Locate the cell with the specified text and output its (X, Y) center coordinate. 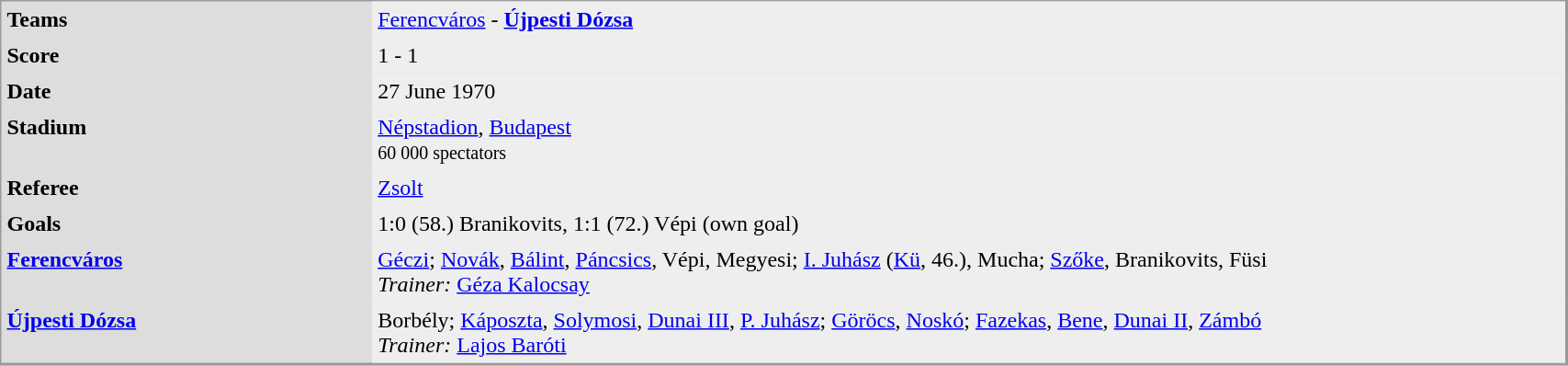
Ferencváros (187, 271)
Népstadion, Budapest60 000 spectators (968, 139)
Géczi; Novák, Bálint, Páncsics, Vépi, Megyesi; I. Juhász (Kü, 46.), Mucha; Szőke, Branikovits, FüsiTrainer: Géza Kalocsay (968, 271)
Zsolt (968, 188)
Referee (187, 188)
1:0 (58.) Branikovits, 1:1 (72.) Vépi (own goal) (968, 224)
Teams (187, 20)
1 - 1 (968, 55)
Stadium (187, 139)
Score (187, 55)
Date (187, 92)
Borbély; Káposzta, Solymosi, Dunai III, P. Juhász; Göröcs, Noskó; Fazekas, Bene, Dunai II, Zámbó Trainer: Lajos Baróti (968, 332)
27 June 1970 (968, 92)
Újpesti Dózsa (187, 332)
Goals (187, 224)
Ferencváros - Újpesti Dózsa (968, 20)
